Identify which cell holds the provided text, then report its [X, Y] central coordinate. 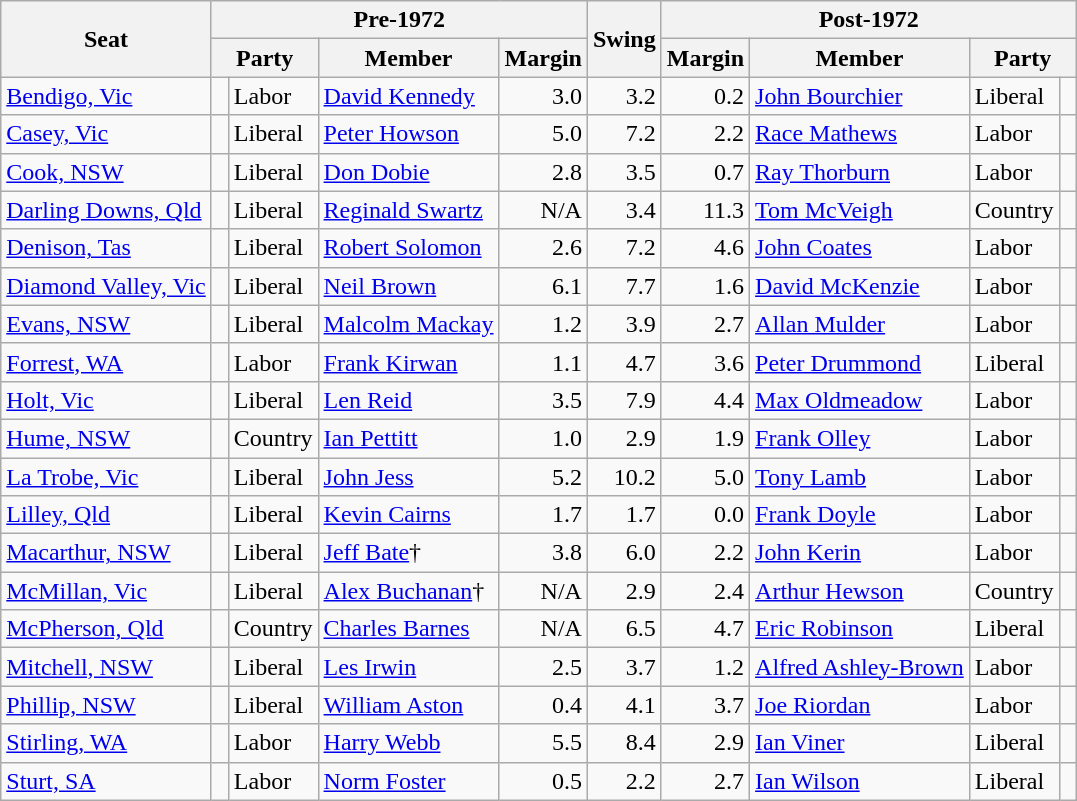
2.6 [543, 248]
6.5 [624, 629]
6.1 [543, 286]
8.4 [624, 743]
2.8 [543, 172]
Diamond Valley, Vic [106, 286]
Len Reid [408, 400]
Allan Mulder [860, 324]
McPherson, Qld [106, 629]
Swing [624, 39]
David Kennedy [408, 96]
Reginald Swartz [408, 210]
Seat [106, 39]
Post-1972 [868, 20]
0.5 [543, 781]
Frank Doyle [860, 515]
Frank Olley [860, 438]
David McKenzie [860, 286]
4.6 [705, 248]
1.6 [705, 286]
1.9 [705, 438]
Bendigo, Vic [106, 96]
Race Mathews [860, 134]
11.3 [705, 210]
5.2 [543, 477]
Phillip, NSW [106, 705]
Forrest, WA [106, 362]
3.6 [705, 362]
2.5 [543, 667]
Jeff Bate† [408, 553]
Tom McVeigh [860, 210]
John Bourchier [860, 96]
Denison, Tas [106, 248]
4.1 [624, 705]
Alfred Ashley-Brown [860, 667]
Norm Foster [408, 781]
Peter Drummond [860, 362]
1.0 [543, 438]
Neil Brown [408, 286]
Ray Thorburn [860, 172]
Joe Riordan [860, 705]
Hume, NSW [106, 438]
5.5 [543, 743]
0.4 [543, 705]
McMillan, Vic [106, 591]
10.2 [624, 477]
0.0 [705, 515]
6.0 [624, 553]
3.4 [624, 210]
1.1 [543, 362]
3.9 [624, 324]
Lilley, Qld [106, 515]
3.0 [543, 96]
Mitchell, NSW [106, 667]
Max Oldmeadow [860, 400]
William Aston [408, 705]
Casey, Vic [106, 134]
Kevin Cairns [408, 515]
4.4 [705, 400]
Eric Robinson [860, 629]
7.9 [624, 400]
Frank Kirwan [408, 362]
Cook, NSW [106, 172]
0.2 [705, 96]
John Kerin [860, 553]
Harry Webb [408, 743]
John Jess [408, 477]
2.4 [705, 591]
Macarthur, NSW [106, 553]
Pre-1972 [399, 20]
Peter Howson [408, 134]
Don Dobie [408, 172]
3.2 [624, 96]
Charles Barnes [408, 629]
Tony Lamb [860, 477]
Alex Buchanan† [408, 591]
La Trobe, Vic [106, 477]
Ian Pettitt [408, 438]
Ian Viner [860, 743]
Holt, Vic [106, 400]
3.8 [543, 553]
Evans, NSW [106, 324]
Stirling, WA [106, 743]
Ian Wilson [860, 781]
John Coates [860, 248]
Robert Solomon [408, 248]
Les Irwin [408, 667]
Sturt, SA [106, 781]
0.7 [705, 172]
Arthur Hewson [860, 591]
Darling Downs, Qld [106, 210]
Malcolm Mackay [408, 324]
7.7 [624, 286]
